Scan for the cell matching the given text and deliver its (x, y) coordinate at center. 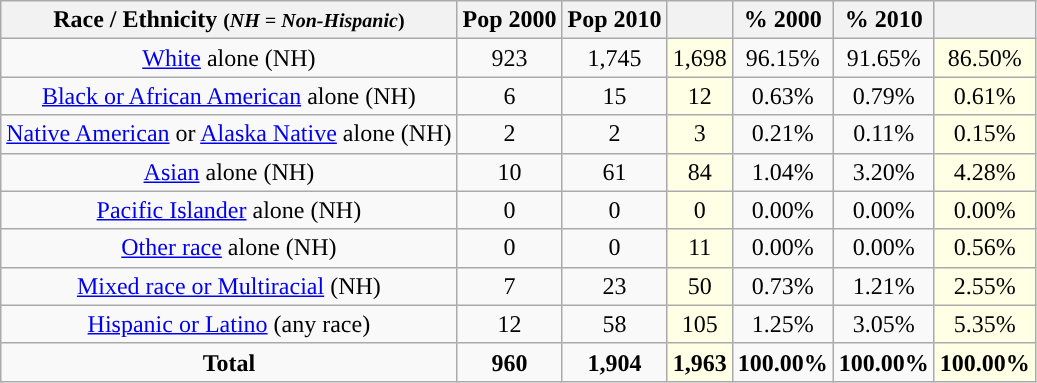
11 (700, 248)
3.05% (884, 324)
2.55% (984, 286)
96.15% (782, 58)
Hispanic or Latino (any race) (229, 324)
0.63% (782, 96)
Asian alone (NH) (229, 172)
6 (510, 96)
960 (510, 362)
10 (510, 172)
1.21% (884, 286)
Mixed race or Multiracial (NH) (229, 286)
0.61% (984, 96)
1.04% (782, 172)
White alone (NH) (229, 58)
86.50% (984, 58)
58 (614, 324)
5.35% (984, 324)
1,745 (614, 58)
% 2000 (782, 20)
Pacific Islander alone (NH) (229, 210)
1.25% (782, 324)
Pop 2000 (510, 20)
0.56% (984, 248)
0.73% (782, 286)
3 (700, 134)
23 (614, 286)
105 (700, 324)
61 (614, 172)
0.15% (984, 134)
7 (510, 286)
Total (229, 362)
Black or African American alone (NH) (229, 96)
0.79% (884, 96)
Native American or Alaska Native alone (NH) (229, 134)
15 (614, 96)
84 (700, 172)
3.20% (884, 172)
923 (510, 58)
Pop 2010 (614, 20)
0.21% (782, 134)
% 2010 (884, 20)
1,963 (700, 362)
Other race alone (NH) (229, 248)
0.11% (884, 134)
1,904 (614, 362)
91.65% (884, 58)
50 (700, 286)
4.28% (984, 172)
1,698 (700, 58)
Race / Ethnicity (NH = Non-Hispanic) (229, 20)
